Identify which cell holds the provided text, then report its (x, y) central coordinate. 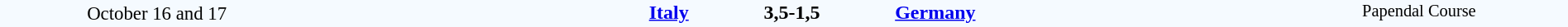
Italy (501, 12)
Germany (1082, 12)
October 16 and 17 (157, 13)
3,5-1,5 (791, 12)
Papendal Course (1419, 13)
